For the text-containing cell, return its midpoint in [X, Y] coordinate format. 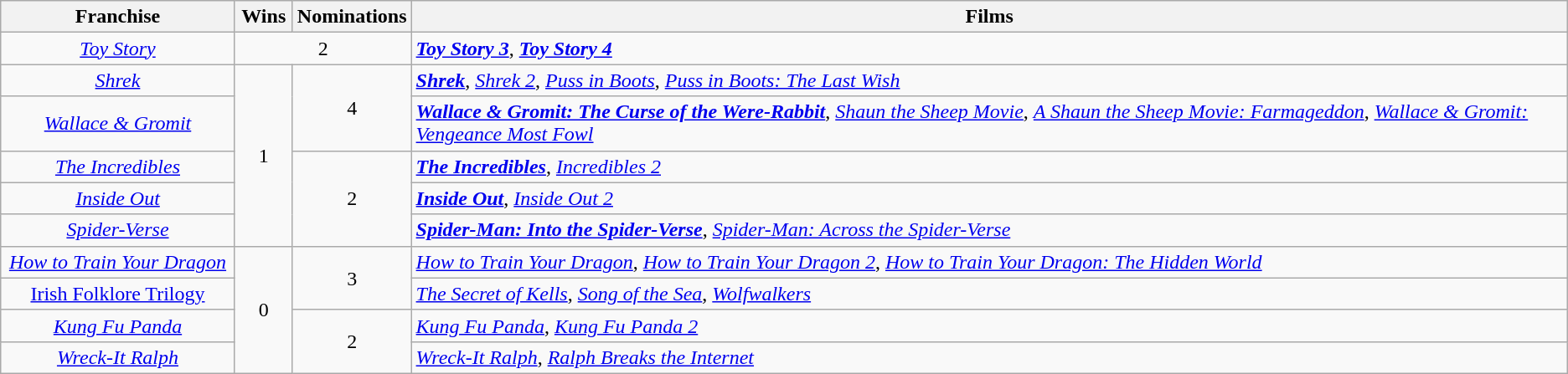
How to Train Your Dragon, How to Train Your Dragon 2, How to Train Your Dragon: The Hidden World [989, 262]
Spider-Man: Into the Spider-Verse, Spider-Man: Across the Spider-Verse [989, 230]
The Incredibles, Incredibles 2 [989, 167]
Wreck-It Ralph [117, 357]
3 [352, 278]
Wins [263, 17]
Wreck-It Ralph, Ralph Breaks the Internet [989, 357]
Irish Folklore Trilogy [117, 294]
Shrek, Shrek 2, Puss in Boots, Puss in Boots: The Last Wish [989, 80]
Wallace & Gromit [117, 124]
Kung Fu Panda, Kung Fu Panda 2 [989, 325]
Films [989, 17]
Toy Story 3, Toy Story 4 [989, 49]
Kung Fu Panda [117, 325]
4 [352, 107]
1 [263, 156]
Nominations [352, 17]
Spider-Verse [117, 230]
Inside Out [117, 198]
Shrek [117, 80]
Inside Out, Inside Out 2 [989, 198]
Toy Story [117, 49]
The Incredibles [117, 167]
Wallace & Gromit: The Curse of the Were-Rabbit, Shaun the Sheep Movie, A Shaun the Sheep Movie: Farmageddon, Wallace & Gromit: Vengeance Most Fowl [989, 124]
How to Train Your Dragon [117, 262]
The Secret of Kells, Song of the Sea, Wolfwalkers [989, 294]
Franchise [117, 17]
0 [263, 310]
